Identify which cell holds the provided text, then report its (x, y) central coordinate. 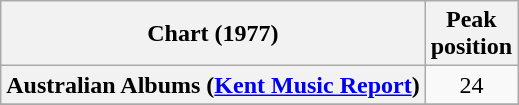
24 (471, 85)
Australian Albums (Kent Music Report) (213, 85)
Chart (1977) (213, 34)
Peakposition (471, 34)
